From the cell containing the given text, extract its center point as (X, Y) coordinate. 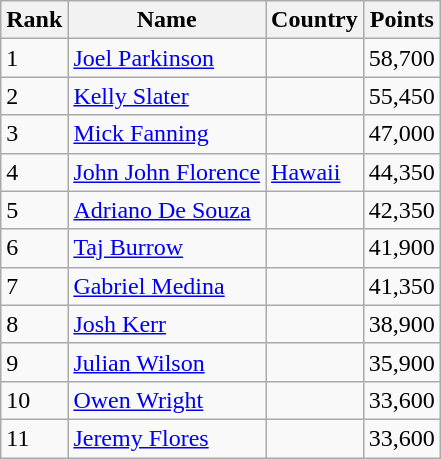
Julian Wilson (167, 362)
2 (34, 96)
10 (34, 400)
Joel Parkinson (167, 58)
41,350 (402, 286)
Rank (34, 20)
11 (34, 438)
41,900 (402, 248)
3 (34, 134)
Points (402, 20)
9 (34, 362)
1 (34, 58)
4 (34, 172)
Mick Fanning (167, 134)
Owen Wright (167, 400)
44,350 (402, 172)
Josh Kerr (167, 324)
35,900 (402, 362)
55,450 (402, 96)
Adriano De Souza (167, 210)
Kelly Slater (167, 96)
Jeremy Flores (167, 438)
42,350 (402, 210)
47,000 (402, 134)
Gabriel Medina (167, 286)
8 (34, 324)
38,900 (402, 324)
John John Florence (167, 172)
5 (34, 210)
Hawaii (315, 172)
Country (315, 20)
58,700 (402, 58)
Taj Burrow (167, 248)
Name (167, 20)
6 (34, 248)
7 (34, 286)
